Return the (x, y) coordinate for the center point of the cell that contains the specified text.  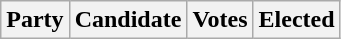
Elected (296, 20)
Party (35, 20)
Candidate (128, 20)
Votes (220, 20)
